From the cell containing the given text, extract its center point as (X, Y) coordinate. 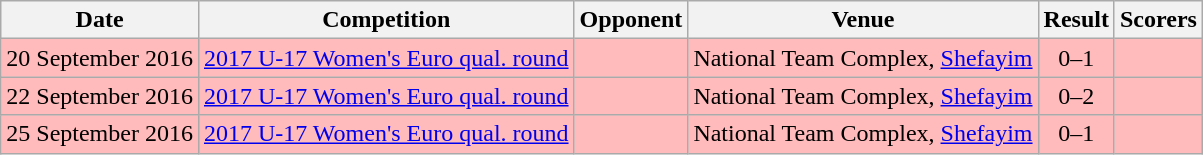
0–2 (1076, 96)
22 September 2016 (100, 96)
Opponent (631, 20)
25 September 2016 (100, 134)
Venue (863, 20)
Competition (386, 20)
Date (100, 20)
Scorers (1158, 20)
Result (1076, 20)
20 September 2016 (100, 58)
